Detect which cell encompasses the target text, then output its (x, y) center coordinate. 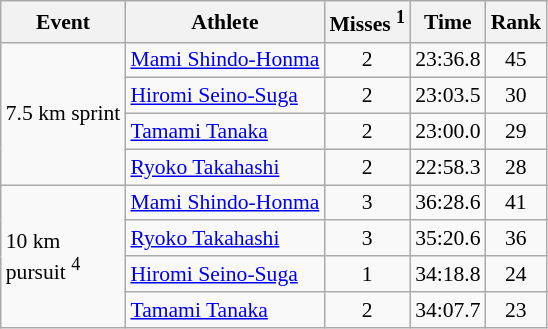
34:18.8 (448, 274)
36 (516, 239)
Athlete (224, 22)
23 (516, 310)
Time (448, 22)
41 (516, 203)
28 (516, 167)
Misses 1 (367, 22)
23:00.0 (448, 132)
23:36.8 (448, 60)
45 (516, 60)
7.5 km sprint (64, 113)
29 (516, 132)
Event (64, 22)
34:07.7 (448, 310)
35:20.6 (448, 239)
30 (516, 96)
10 km pursuit 4 (64, 256)
36:28.6 (448, 203)
Rank (516, 22)
24 (516, 274)
22:58.3 (448, 167)
1 (367, 274)
23:03.5 (448, 96)
